Return (X, Y) of the center of cell containing provided text 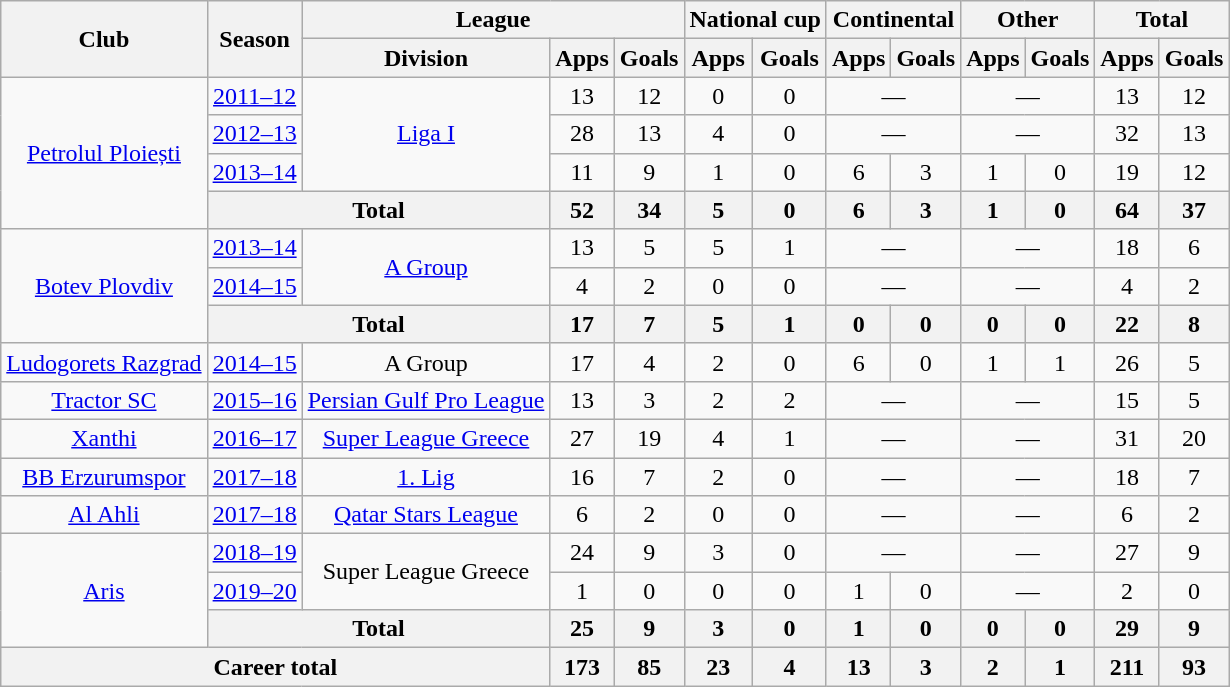
League (493, 20)
52 (582, 210)
Persian Gulf Pro League (426, 400)
85 (649, 667)
26 (1127, 362)
2015–16 (254, 400)
Al Ahli (104, 515)
64 (1127, 210)
31 (1127, 438)
25 (582, 629)
93 (1194, 667)
11 (582, 172)
Botev Plovdiv (104, 286)
Club (104, 39)
28 (582, 134)
34 (649, 210)
2018–19 (254, 553)
Petrolul Ploiești (104, 153)
2011–12 (254, 96)
Qatar Stars League (426, 515)
Tractor SC (104, 400)
23 (718, 667)
BB Erzurumspor (104, 477)
2012–13 (254, 134)
32 (1127, 134)
Career total (276, 667)
16 (582, 477)
1. Lig (426, 477)
National cup (755, 20)
2019–20 (254, 591)
29 (1127, 629)
Continental (893, 20)
173 (582, 667)
15 (1127, 400)
Season (254, 39)
Ludogorets Razgrad (104, 362)
211 (1127, 667)
24 (582, 553)
8 (1194, 324)
2016–17 (254, 438)
Xanthi (104, 438)
Aris (104, 591)
Other (1028, 20)
22 (1127, 324)
37 (1194, 210)
20 (1194, 438)
Division (426, 58)
Liga I (426, 134)
